Extract the [X, Y] coordinate from the center of the cell holding the provided text.  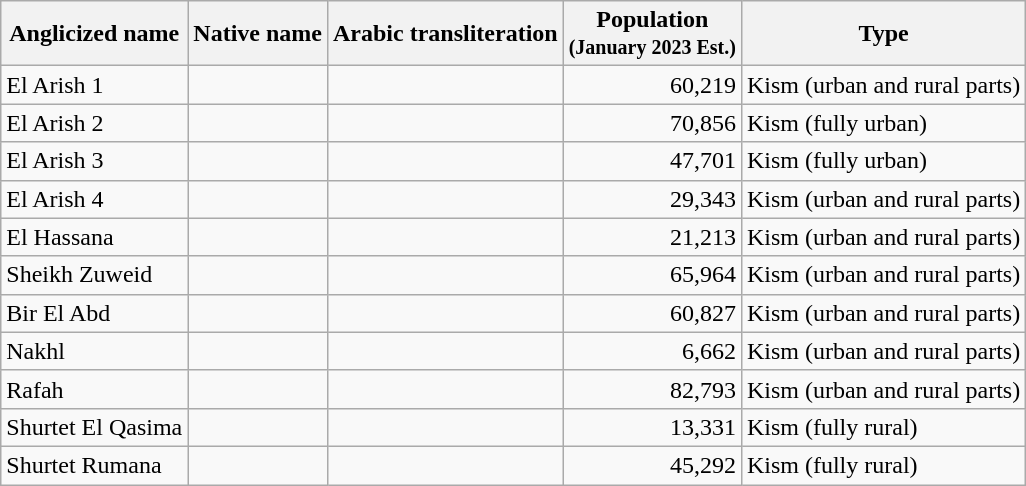
82,793 [652, 389]
El Arish 4 [94, 199]
Native name [258, 34]
Population(January 2023 Est.) [652, 34]
Anglicized name [94, 34]
El Arish 2 [94, 123]
60,827 [652, 313]
70,856 [652, 123]
29,343 [652, 199]
13,331 [652, 427]
Nakhl [94, 351]
60,219 [652, 85]
Type [883, 34]
65,964 [652, 275]
El Arish 3 [94, 161]
Bir El Abd [94, 313]
47,701 [652, 161]
Sheikh Zuweid [94, 275]
Shurtet El Qasima [94, 427]
Shurtet Rumana [94, 465]
45,292 [652, 465]
El Hassana [94, 237]
El Arish 1 [94, 85]
Rafah [94, 389]
6,662 [652, 351]
Arabic transliteration [445, 34]
21,213 [652, 237]
